Pinpoint the cell where the given text exists, returning its (x, y) midpoint coordinate. 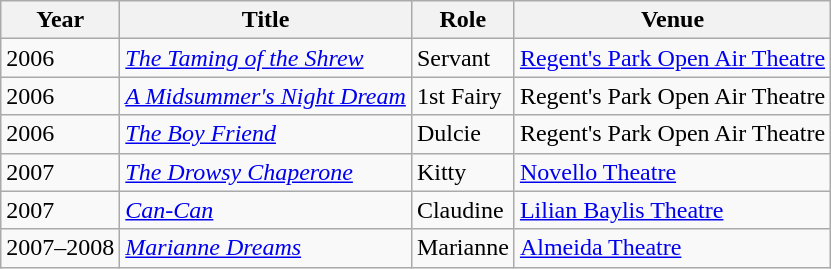
Role (462, 20)
The Drowsy Chaperone (266, 172)
Claudine (462, 210)
Novello Theatre (672, 172)
Marianne Dreams (266, 248)
Can-Can (266, 210)
A Midsummer's Night Dream (266, 96)
Marianne (462, 248)
Servant (462, 58)
The Taming of the Shrew (266, 58)
Year (60, 20)
Lilian Baylis Theatre (672, 210)
Kitty (462, 172)
The Boy Friend (266, 134)
Venue (672, 20)
Almeida Theatre (672, 248)
1st Fairy (462, 96)
Title (266, 20)
Dulcie (462, 134)
2007–2008 (60, 248)
